Find where the given text appears and provide that cell's center as [x, y] coordinate. 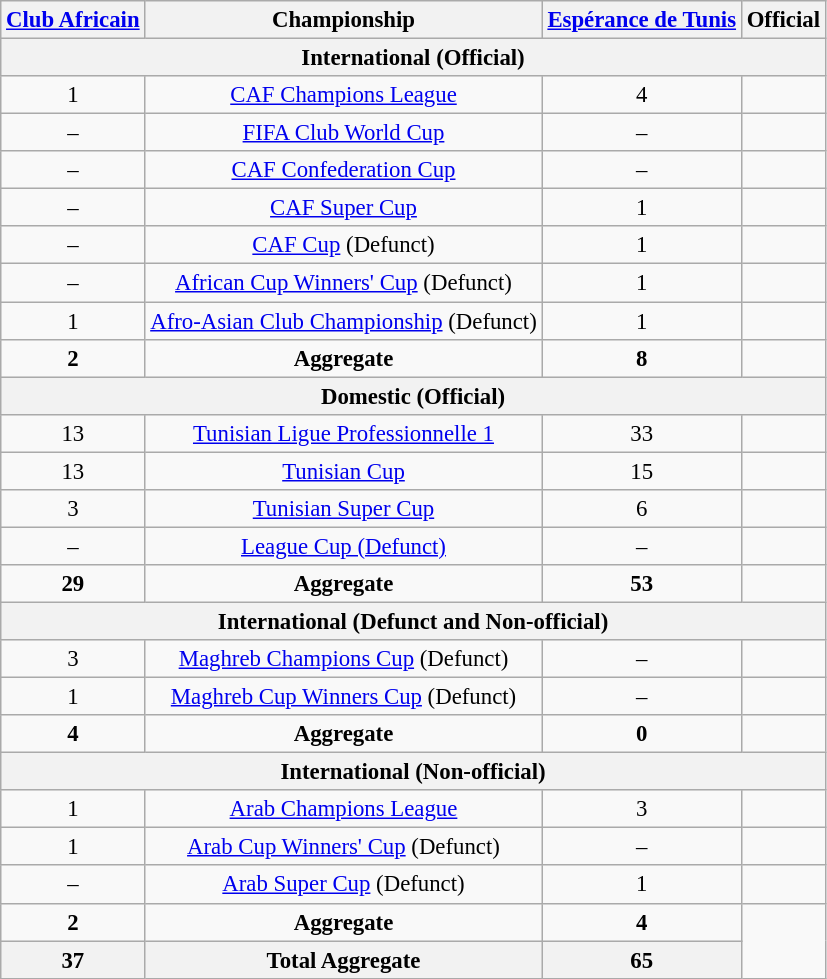
Afro-Asian Club Championship (Defunct) [344, 321]
Tunisian Super Cup [344, 509]
Tunisian Cup [344, 471]
Club Africain [73, 20]
15 [642, 471]
Arab Cup Winners' Cup (Defunct) [344, 847]
International (Official) [414, 58]
Total Aggregate [344, 960]
53 [642, 584]
33 [642, 433]
0 [642, 734]
8 [642, 358]
Championship [344, 20]
Domestic (Official) [414, 396]
Arab Super Cup (Defunct) [344, 885]
CAF Cup (Defunct) [344, 245]
International (Non-official) [414, 772]
FIFA Club World Cup [344, 133]
CAF Super Cup [344, 208]
CAF Confederation Cup [344, 170]
Arab Champions League [344, 809]
International (Defunct and Non-official) [414, 621]
65 [642, 960]
CAF Champions League [344, 95]
29 [73, 584]
Official [783, 20]
Maghreb Cup Winners Cup (Defunct) [344, 697]
League Cup (Defunct) [344, 546]
Espérance de Tunis [642, 20]
6 [642, 509]
37 [73, 960]
African Cup Winners' Cup (Defunct) [344, 283]
Maghreb Champions Cup (Defunct) [344, 659]
Tunisian Ligue Professionnelle 1 [344, 433]
